Pinpoint the cell where the given text exists, returning its [X, Y] midpoint coordinate. 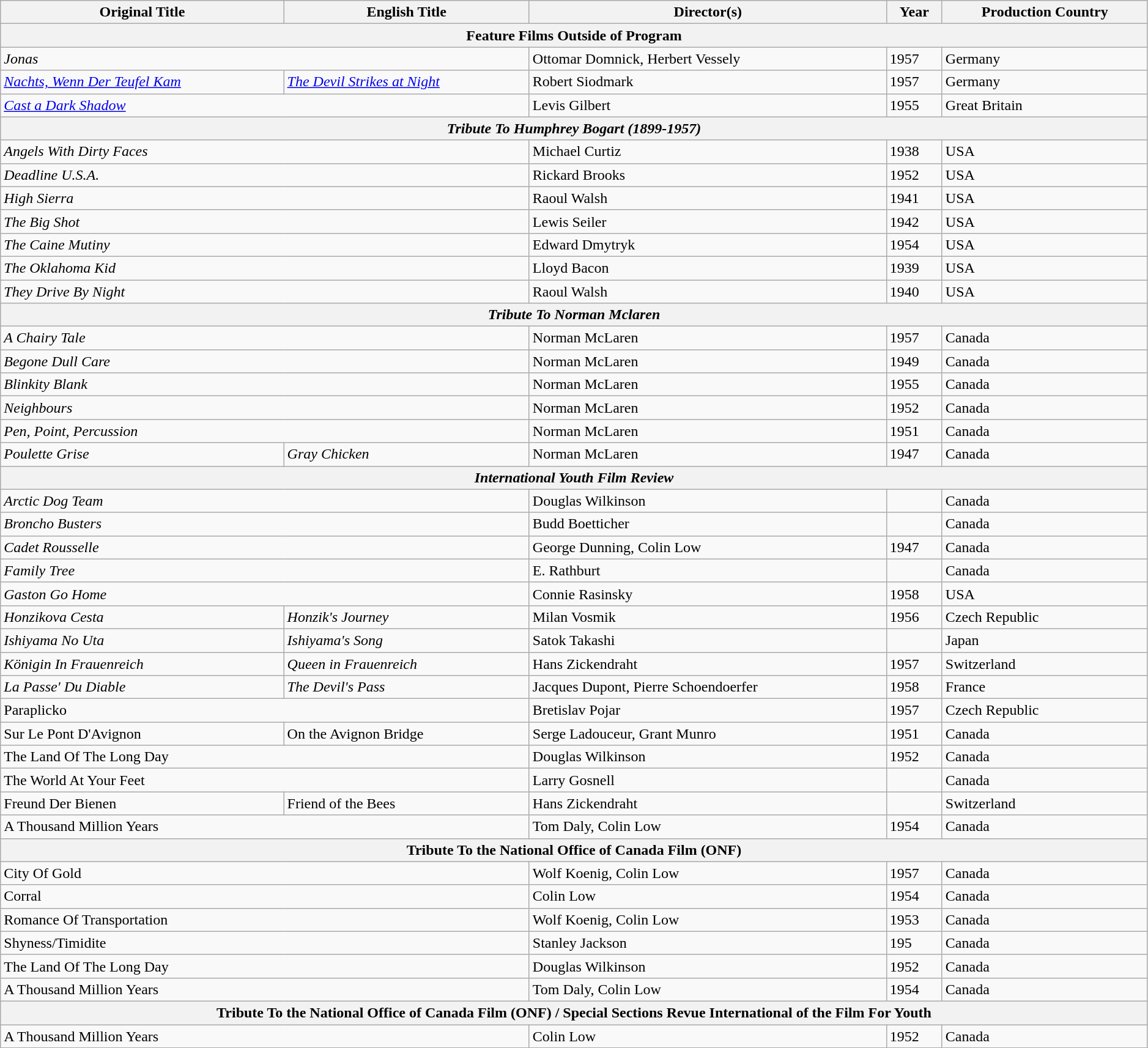
High Sierra [265, 198]
Corral [265, 896]
Larry Gosnell [708, 780]
Paraplicko [265, 710]
Gaston Go Home [265, 594]
The Devil Strikes at Night [406, 82]
Angels With Dirty Faces [265, 152]
Freund Der Bienen [142, 803]
George Dunning, Colin Low [708, 547]
Poulette Grise [142, 454]
International Youth Film Review [574, 478]
Lewis Seiler [708, 221]
Serge Ladouceur, Grant Munro [708, 734]
Director(s) [708, 12]
The World At Your Feet [265, 780]
Ishiyama's Song [406, 640]
Japan [1045, 640]
Königin In Frauenreich [142, 663]
Satok Takashi [708, 640]
Shyness/Timidite [265, 943]
Friend of the Bees [406, 803]
Ottomar Domnick, Herbert Vessely [708, 59]
Robert Siodmark [708, 82]
Great Britain [1045, 105]
Arctic Dog Team [265, 501]
Edward Dmytryk [708, 245]
1953 [914, 920]
The Devil's Pass [406, 687]
Connie Rasinsky [708, 594]
Deadline U.S.A. [265, 175]
Tribute To Norman Mclaren [574, 315]
Begone Dull Care [265, 361]
Jonas [265, 59]
Sur Le Pont D'Avignon [142, 734]
Tribute To the National Office of Canada Film (ONF) / Special Sections Revue International of the Film For Youth [574, 1013]
Jacques Dupont, Pierre Schoendoerfer [708, 687]
Lloyd Bacon [708, 268]
They Drive By Night [265, 292]
The Caine Mutiny [265, 245]
Year [914, 12]
Tribute To Humphrey Bogart (1899-1957) [574, 128]
Family Tree [265, 570]
1956 [914, 617]
Original Title [142, 12]
Broncho Busters [265, 524]
On the Avignon Bridge [406, 734]
Michael Curtiz [708, 152]
Levis Gilbert [708, 105]
Queen in Frauenreich [406, 663]
Ishiyama No Uta [142, 640]
Tribute To the National Office of Canada Film (ONF) [574, 850]
Romance Of Transportation [265, 920]
1942 [914, 221]
The Big Shot [265, 221]
1940 [914, 292]
Neighbours [265, 408]
Blinkity Blank [265, 385]
Rickard Brooks [708, 175]
Gray Chicken [406, 454]
A Chairy Tale [265, 338]
Bretislav Pojar [708, 710]
1938 [914, 152]
1939 [914, 268]
1941 [914, 198]
English Title [406, 12]
Pen, Point, Percussion [265, 431]
Honzik's Journey [406, 617]
Stanley Jackson [708, 943]
Cast a Dark Shadow [265, 105]
Feature Films Outside of Program [574, 35]
Honzikova Cesta [142, 617]
195 [914, 943]
The Oklahoma Kid [265, 268]
E. Rathburt [708, 570]
Cadet Rousselle [265, 547]
Nachts, Wenn Der Teufel Kam [142, 82]
City Of Gold [265, 873]
Milan Vosmik [708, 617]
Production Country [1045, 12]
La Passe' Du Diable [142, 687]
1949 [914, 361]
Budd Boetticher [708, 524]
France [1045, 687]
